Identify which cell holds the provided text, then report its [X, Y] central coordinate. 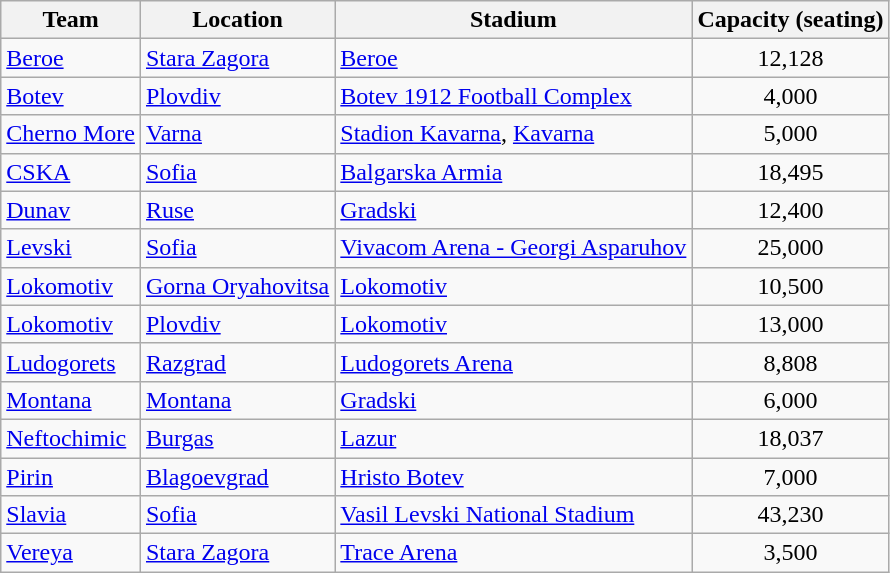
3,500 [790, 553]
25,000 [790, 248]
Vivacom Arena - Georgi Asparuhov [514, 248]
Location [237, 20]
Capacity (seating) [790, 20]
Levski [71, 248]
Razgrad [237, 362]
Hristo Botev [514, 477]
6,000 [790, 400]
13,000 [790, 324]
18,495 [790, 172]
Trace Arena [514, 553]
Slavia [71, 515]
4,000 [790, 96]
Cherno More [71, 134]
Vereya [71, 553]
18,037 [790, 438]
7,000 [790, 477]
Varna [237, 134]
Ludogorets [71, 362]
CSKA [71, 172]
Team [71, 20]
Stadium [514, 20]
Burgas [237, 438]
Vasil Levski National Stadium [514, 515]
Lazur [514, 438]
Ruse [237, 210]
Neftochimic [71, 438]
Botev 1912 Football Complex [514, 96]
5,000 [790, 134]
Gorna Oryahovitsa [237, 286]
Ludogorets Arena [514, 362]
Pirin [71, 477]
12,128 [790, 58]
8,808 [790, 362]
Blagoevgrad [237, 477]
10,500 [790, 286]
Balgarska Armia [514, 172]
Stadion Kavarna, Kavarna [514, 134]
Botev [71, 96]
12,400 [790, 210]
43,230 [790, 515]
Dunav [71, 210]
